Pinpoint the cell where the given text exists, returning its (X, Y) midpoint coordinate. 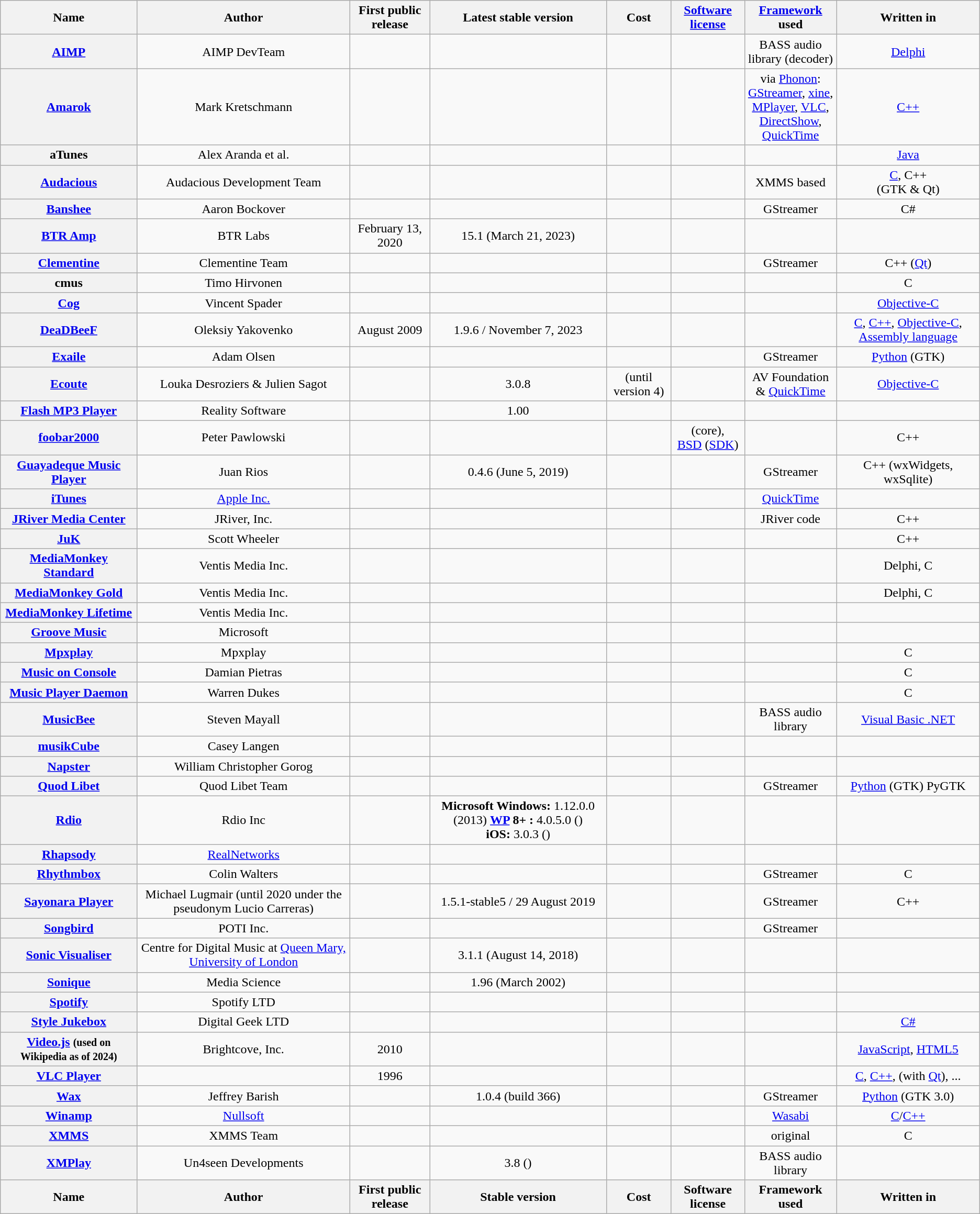
Napster (69, 766)
BTR Amp (69, 236)
via Phonon: GStreamer, xine, MPlayer, VLC, DirectShow, QuickTime (790, 107)
Songbird (69, 928)
BASS audio library (decoder) (790, 51)
Audacious (69, 182)
VLC Player (69, 1076)
Vincent Spader (244, 303)
Music on Console (69, 672)
XMMS (69, 1135)
2010 (391, 1049)
Wax (69, 1096)
Rdio Inc (244, 820)
AV Foundation & QuickTime (790, 383)
musikCube (69, 746)
0.4.6 (June 5, 2019) (518, 472)
Louka Desroziers & Julien Sagot (244, 383)
Style Jukebox (69, 1022)
Digital Geek LTD (244, 1022)
Python (GTK) (908, 357)
Guayadeque Music Player (69, 472)
1996 (391, 1076)
1.96 (March 2002) (518, 982)
aTunes (69, 155)
XMMS based (790, 182)
3.8 () (518, 1162)
Delphi (908, 51)
RealNetworks (244, 854)
MediaMonkey Gold (69, 593)
C, C++, Objective-C, Assembly language (908, 330)
Sonique (69, 982)
3.1.1 (August 14, 2018) (518, 955)
15.1 (March 21, 2023) (518, 236)
Exaile (69, 357)
Scott Wheeler (244, 539)
Microsoft (244, 632)
Peter Pawlowski (244, 438)
JRiver, Inc. (244, 519)
1.9.6 / November 7, 2023 (518, 330)
Aaron Bockover (244, 209)
Clementine (69, 263)
(core),BSD (SDK) (708, 438)
Visual Basic .NET (908, 719)
(until version 4) (639, 383)
Apple Inc. (244, 499)
Michael Lugmair (until 2020 under the pseudonym Lucio Carreras) (244, 901)
C/C++ (908, 1116)
XMPlay (69, 1162)
C++ (wxWidgets, wxSqlite) (908, 472)
cmus (69, 283)
C, C++, (with Qt), ... (908, 1076)
C++ (Qt) (908, 263)
Python (GTK 3.0) (908, 1096)
February 13, 2020 (391, 236)
Amarok (69, 107)
Oleksiy Yakovenko (244, 330)
Music Player Daemon (69, 692)
Winamp (69, 1116)
JRiver code (790, 519)
Stable version (518, 1197)
Timo Hirvonen (244, 283)
Alex Aranda et al. (244, 155)
Damian Pietras (244, 672)
MediaMonkey Lifetime (69, 612)
Cog (69, 303)
original (790, 1135)
Rdio (69, 820)
Colin Walters (244, 874)
iTunes (69, 499)
William Christopher Gorog (244, 766)
Microsoft Windows: 1.12.0.0 (2013) WP 8+ : 4.0.5.0 ()iOS: 3.0.3 () (518, 820)
POTI Inc. (244, 928)
Banshee (69, 209)
Juan Rios (244, 472)
AIMP (69, 51)
Steven Mayall (244, 719)
Warren Dukes (244, 692)
Adam Olsen (244, 357)
JavaScript, HTML5 (908, 1049)
BTR Labs (244, 236)
Un4seen Developments (244, 1162)
Rhapsody (69, 854)
Jeffrey Barish (244, 1096)
Quod Libet (69, 786)
Python (GTK) PyGTK (908, 786)
1.00 (518, 411)
Sayonara Player (69, 901)
Rhythmbox (69, 874)
XMMS Team (244, 1135)
August 2009 (391, 330)
DeaDBeeF (69, 330)
Ecoute (69, 383)
Groove Music (69, 632)
1.0.4 (build 366) (518, 1096)
1.5.1-stable5 / 29 August 2019 (518, 901)
Casey Langen (244, 746)
Media Science (244, 982)
Video.js (used on Wikipedia as of 2024) (69, 1049)
Centre for Digital Music at Queen Mary, University of London (244, 955)
Audacious Development Team (244, 182)
C, C++(GTK & Qt) (908, 182)
Reality Software (244, 411)
MusicBee (69, 719)
Sonic Visualiser (69, 955)
Java (908, 155)
QuickTime (790, 499)
Brightcove, Inc. (244, 1049)
AIMP DevTeam (244, 51)
Flash MP3 Player (69, 411)
Spotify (69, 1002)
Latest stable version (518, 18)
Clementine Team (244, 263)
Quod Libet Team (244, 786)
Spotify LTD (244, 1002)
3.0.8 (518, 383)
Wasabi (790, 1116)
JuK (69, 539)
MediaMonkey Standard (69, 565)
JRiver Media Center (69, 519)
Nullsoft (244, 1116)
foobar2000 (69, 438)
Mark Kretschmann (244, 107)
